Capture the cell that displays the provided text and extract its (x, y) central coordinate. 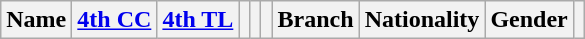
Gender (529, 20)
4th CC (114, 20)
Nationality (422, 20)
Name (36, 20)
Branch (316, 20)
4th TL (198, 20)
